From the cell containing the given text, extract its center point as (x, y) coordinate. 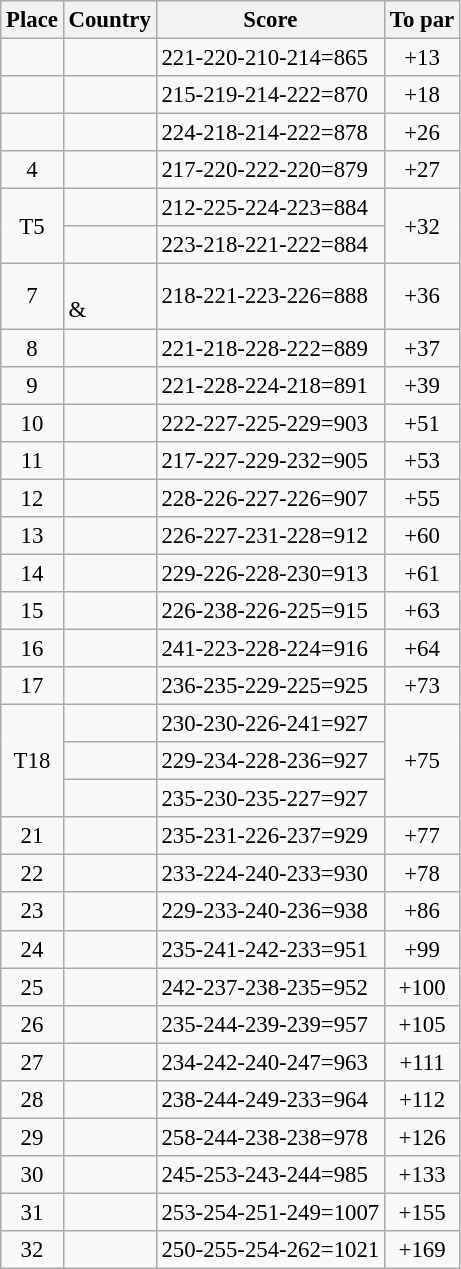
235-230-235-227=927 (270, 799)
+133 (422, 1175)
245-253-243-244=985 (270, 1175)
218-221-223-226=888 (270, 296)
+53 (422, 460)
258-244-238-238=978 (270, 1137)
+18 (422, 95)
221-228-224-218=891 (270, 385)
224-218-214-222=878 (270, 133)
26 (32, 1024)
25 (32, 987)
+39 (422, 385)
215-219-214-222=870 (270, 95)
236-235-229-225=925 (270, 686)
230-230-226-241=927 (270, 724)
11 (32, 460)
228-226-227-226=907 (270, 498)
221-218-228-222=889 (270, 348)
Score (270, 20)
T18 (32, 762)
30 (32, 1175)
+55 (422, 498)
+61 (422, 573)
212-225-224-223=884 (270, 208)
222-227-225-229=903 (270, 423)
22 (32, 874)
+105 (422, 1024)
15 (32, 611)
23 (32, 912)
+60 (422, 536)
+112 (422, 1100)
10 (32, 423)
235-244-239-239=957 (270, 1024)
+13 (422, 58)
17 (32, 686)
+51 (422, 423)
29 (32, 1137)
253-254-251-249=1007 (270, 1212)
229-234-228-236=927 (270, 761)
229-226-228-230=913 (270, 573)
12 (32, 498)
Country (110, 20)
32 (32, 1250)
4 (32, 170)
235-241-242-233=951 (270, 949)
9 (32, 385)
235-231-226-237=929 (270, 836)
+36 (422, 296)
To par (422, 20)
242-237-238-235=952 (270, 987)
226-227-231-228=912 (270, 536)
217-220-222-220=879 (270, 170)
250-255-254-262=1021 (270, 1250)
13 (32, 536)
7 (32, 296)
21 (32, 836)
+126 (422, 1137)
+75 (422, 762)
+32 (422, 226)
+100 (422, 987)
+77 (422, 836)
+169 (422, 1250)
223-218-221-222=884 (270, 245)
+111 (422, 1062)
+37 (422, 348)
& (110, 296)
229-233-240-236=938 (270, 912)
226-238-226-225=915 (270, 611)
T5 (32, 226)
233-224-240-233=930 (270, 874)
+78 (422, 874)
8 (32, 348)
221-220-210-214=865 (270, 58)
217-227-229-232=905 (270, 460)
16 (32, 648)
28 (32, 1100)
234-242-240-247=963 (270, 1062)
+86 (422, 912)
238-244-249-233=964 (270, 1100)
+26 (422, 133)
+99 (422, 949)
14 (32, 573)
31 (32, 1212)
+27 (422, 170)
+73 (422, 686)
Place (32, 20)
+64 (422, 648)
24 (32, 949)
27 (32, 1062)
+63 (422, 611)
241-223-228-224=916 (270, 648)
+155 (422, 1212)
